Provide the (x, y) coordinate of the cell's center where the given text is located.  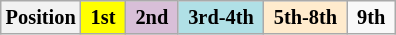
9th (371, 17)
3rd-4th (221, 17)
2nd (152, 17)
1st (104, 17)
Position (41, 17)
5th-8th (306, 17)
